Return (X, Y) of the center of cell containing provided text 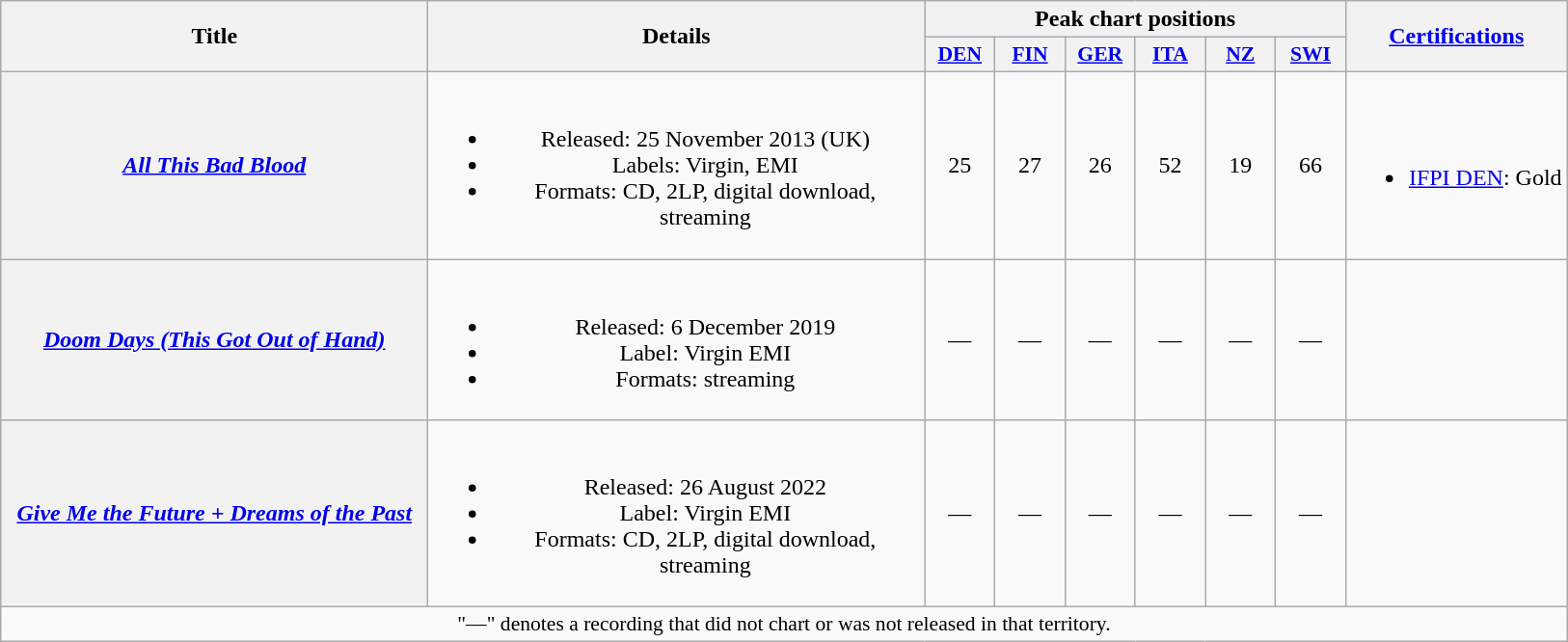
52 (1171, 165)
Certifications (1456, 37)
Released: 26 August 2022Label: Virgin EMIFormats: CD, 2LP, digital download, streaming (677, 514)
Give Me the Future + Dreams of the Past (214, 514)
Title (214, 37)
IFPI DEN: Gold (1456, 165)
Details (677, 37)
Doom Days (This Got Out of Hand) (214, 339)
26 (1099, 165)
ITA (1171, 55)
Released: 6 December 2019Label: Virgin EMIFormats: streaming (677, 339)
19 (1240, 165)
GER (1099, 55)
Peak chart positions (1135, 19)
25 (960, 165)
27 (1030, 165)
Released: 25 November 2013 (UK)Labels: Virgin, EMIFormats: CD, 2LP, digital download, streaming (677, 165)
DEN (960, 55)
66 (1311, 165)
FIN (1030, 55)
SWI (1311, 55)
All This Bad Blood (214, 165)
NZ (1240, 55)
"—" denotes a recording that did not chart or was not released in that territory. (784, 625)
